Scan for the cell matching the given text and deliver its (X, Y) coordinate at center. 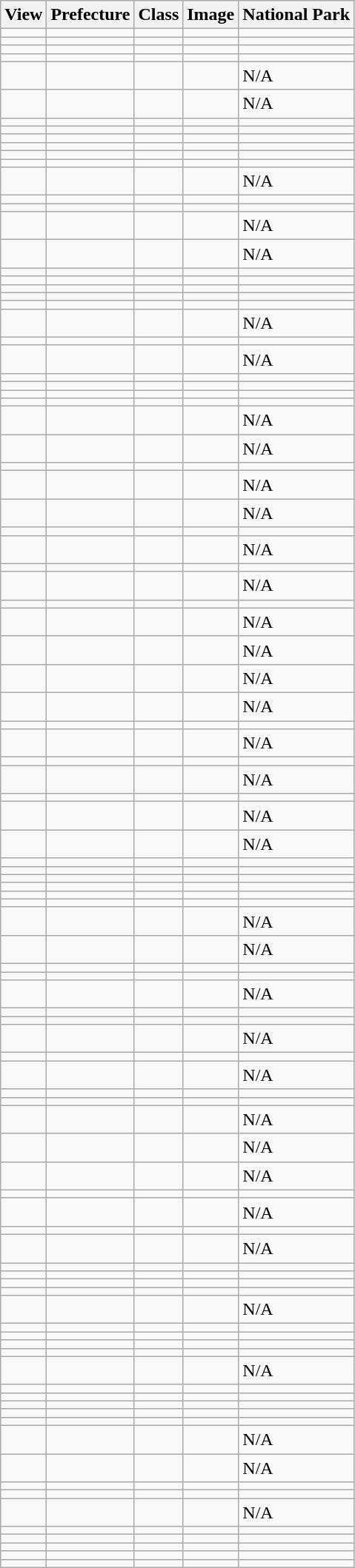
View (24, 15)
Prefecture (90, 15)
National Park (296, 15)
Class (159, 15)
Image (210, 15)
